Capture the cell that displays the provided text and extract its (X, Y) central coordinate. 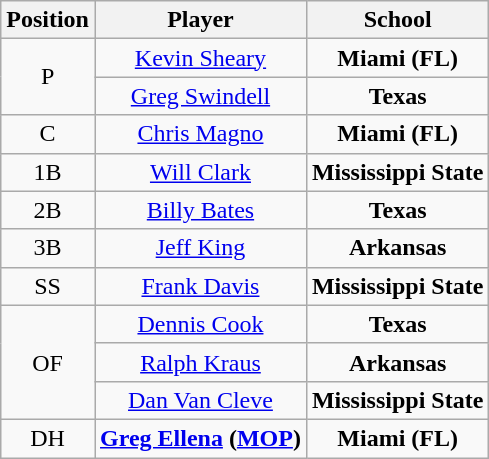
1B (48, 172)
Player (200, 20)
C (48, 134)
Dennis Cook (200, 324)
Frank Davis (200, 286)
Jeff King (200, 248)
Billy Bates (200, 210)
School (397, 20)
3B (48, 248)
SS (48, 286)
Chris Magno (200, 134)
Greg Swindell (200, 96)
Will Clark (200, 172)
OF (48, 362)
DH (48, 438)
P (48, 77)
2B (48, 210)
Greg Ellena (MOP) (200, 438)
Dan Van Cleve (200, 400)
Kevin Sheary (200, 58)
Position (48, 20)
Ralph Kraus (200, 362)
